Output the (x, y) coordinate of the center of the cell containing the given text.  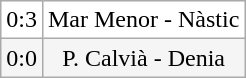
0:3 (22, 20)
P. Calvià - Denia (143, 58)
Mar Menor - Nàstic (143, 20)
0:0 (22, 58)
